For the text-containing cell, return its midpoint in (x, y) coordinate format. 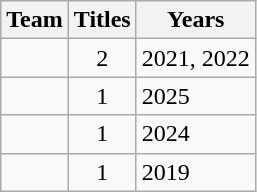
2024 (196, 134)
2 (102, 58)
2019 (196, 172)
Titles (102, 20)
2025 (196, 96)
Years (196, 20)
2021, 2022 (196, 58)
Team (35, 20)
